From the cell containing the given text, extract its center point as [X, Y] coordinate. 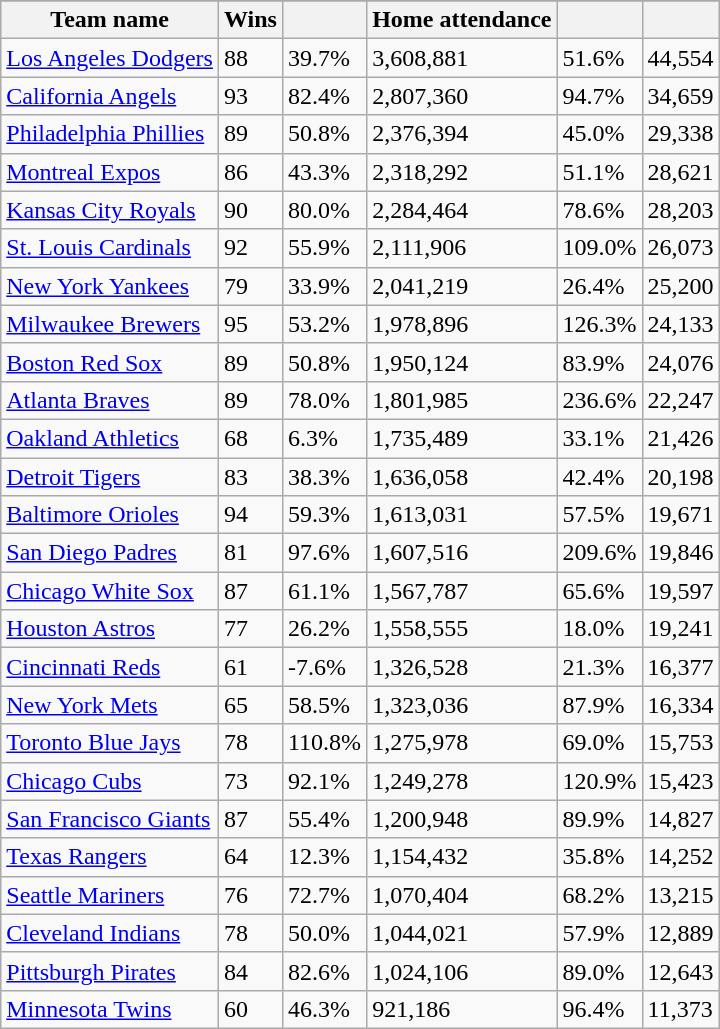
29,338 [680, 134]
76 [250, 895]
51.1% [600, 172]
78.6% [600, 210]
St. Louis Cardinals [110, 248]
19,846 [680, 553]
1,249,278 [462, 781]
38.3% [324, 477]
Toronto Blue Jays [110, 743]
55.4% [324, 819]
19,597 [680, 591]
28,203 [680, 210]
Chicago Cubs [110, 781]
51.6% [600, 58]
11,373 [680, 1009]
64 [250, 857]
15,753 [680, 743]
12.3% [324, 857]
77 [250, 629]
34,659 [680, 96]
95 [250, 324]
28,621 [680, 172]
Chicago White Sox [110, 591]
120.9% [600, 781]
26.4% [600, 286]
109.0% [600, 248]
3,608,881 [462, 58]
45.0% [600, 134]
94.7% [600, 96]
61 [250, 667]
73 [250, 781]
Baltimore Orioles [110, 515]
78.0% [324, 400]
57.5% [600, 515]
39.7% [324, 58]
33.9% [324, 286]
87.9% [600, 705]
Detroit Tigers [110, 477]
88 [250, 58]
1,801,985 [462, 400]
2,284,464 [462, 210]
1,978,896 [462, 324]
72.7% [324, 895]
1,200,948 [462, 819]
19,241 [680, 629]
California Angels [110, 96]
97.6% [324, 553]
Minnesota Twins [110, 1009]
1,950,124 [462, 362]
68.2% [600, 895]
13,215 [680, 895]
19,671 [680, 515]
58.5% [324, 705]
Seattle Mariners [110, 895]
Pittsburgh Pirates [110, 971]
21.3% [600, 667]
6.3% [324, 438]
65.6% [600, 591]
35.8% [600, 857]
80.0% [324, 210]
2,111,906 [462, 248]
Oakland Athletics [110, 438]
21,426 [680, 438]
1,275,978 [462, 743]
84 [250, 971]
86 [250, 172]
1,044,021 [462, 933]
24,076 [680, 362]
92 [250, 248]
12,643 [680, 971]
Los Angeles Dodgers [110, 58]
44,554 [680, 58]
1,735,489 [462, 438]
12,889 [680, 933]
20,198 [680, 477]
83 [250, 477]
15,423 [680, 781]
Milwaukee Brewers [110, 324]
33.1% [600, 438]
1,024,106 [462, 971]
1,636,058 [462, 477]
82.4% [324, 96]
68 [250, 438]
61.1% [324, 591]
92.1% [324, 781]
69.0% [600, 743]
59.3% [324, 515]
55.9% [324, 248]
Cincinnati Reds [110, 667]
94 [250, 515]
50.0% [324, 933]
90 [250, 210]
Team name [110, 20]
New York Mets [110, 705]
209.6% [600, 553]
San Francisco Giants [110, 819]
110.8% [324, 743]
2,318,292 [462, 172]
26.2% [324, 629]
42.4% [600, 477]
1,607,516 [462, 553]
82.6% [324, 971]
65 [250, 705]
Montreal Expos [110, 172]
96.4% [600, 1009]
26,073 [680, 248]
24,133 [680, 324]
Cleveland Indians [110, 933]
1,070,404 [462, 895]
Boston Red Sox [110, 362]
16,334 [680, 705]
1,154,432 [462, 857]
25,200 [680, 286]
1,558,555 [462, 629]
1,323,036 [462, 705]
43.3% [324, 172]
Texas Rangers [110, 857]
22,247 [680, 400]
14,252 [680, 857]
Home attendance [462, 20]
126.3% [600, 324]
236.6% [600, 400]
93 [250, 96]
83.9% [600, 362]
53.2% [324, 324]
81 [250, 553]
Kansas City Royals [110, 210]
Philadelphia Phillies [110, 134]
Atlanta Braves [110, 400]
1,326,528 [462, 667]
89.9% [600, 819]
2,376,394 [462, 134]
Houston Astros [110, 629]
-7.6% [324, 667]
57.9% [600, 933]
2,041,219 [462, 286]
16,377 [680, 667]
921,186 [462, 1009]
46.3% [324, 1009]
79 [250, 286]
San Diego Padres [110, 553]
1,567,787 [462, 591]
89.0% [600, 971]
60 [250, 1009]
New York Yankees [110, 286]
18.0% [600, 629]
Wins [250, 20]
2,807,360 [462, 96]
1,613,031 [462, 515]
14,827 [680, 819]
